Detect which cell encompasses the target text, then output its [x, y] center coordinate. 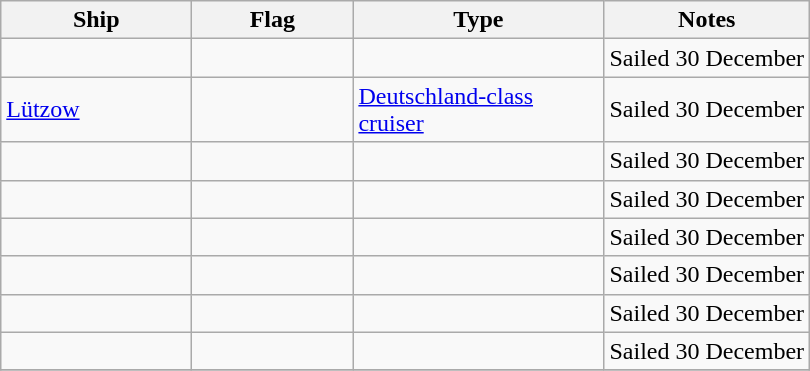
Ship [96, 20]
Type [478, 20]
Lützow [96, 110]
Deutschland-class cruiser [478, 110]
Flag [272, 20]
Notes [707, 20]
